Return the [X, Y] coordinate for the center point of the cell that contains the specified text.  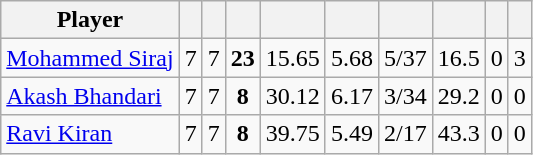
3 [520, 58]
23 [242, 58]
Akash Bhandari [90, 96]
43.3 [458, 134]
29.2 [458, 96]
Mohammed Siraj [90, 58]
5/37 [405, 58]
16.5 [458, 58]
15.65 [292, 58]
30.12 [292, 96]
3/34 [405, 96]
6.17 [352, 96]
Player [90, 20]
2/17 [405, 134]
5.49 [352, 134]
5.68 [352, 58]
39.75 [292, 134]
Ravi Kiran [90, 134]
